Return (X, Y) of the center of cell containing provided text 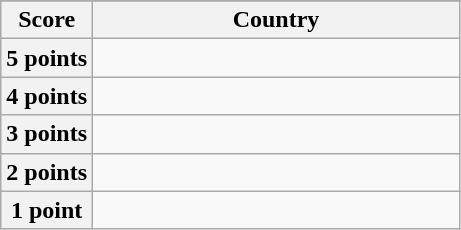
2 points (47, 172)
Country (276, 20)
3 points (47, 134)
1 point (47, 210)
5 points (47, 58)
Score (47, 20)
4 points (47, 96)
